Output the [X, Y] coordinate of the center of the cell containing the given text.  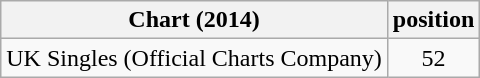
position [433, 20]
UK Singles (Official Charts Company) [194, 58]
52 [433, 58]
Chart (2014) [194, 20]
